Detect which cell encompasses the target text, then output its [X, Y] center coordinate. 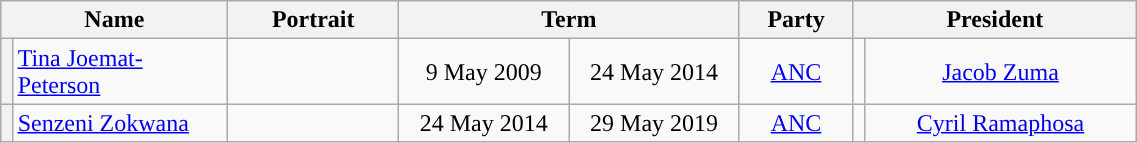
9 May 2009 [483, 72]
Senzeni Zokwana [120, 123]
President [995, 20]
Tina Joemat-Peterson [120, 72]
Portrait [314, 20]
Name [114, 20]
Party [796, 20]
29 May 2019 [654, 123]
Jacob Zuma [1000, 72]
Cyril Ramaphosa [1000, 123]
Term [568, 20]
